From the cell containing the given text, extract its center point as (x, y) coordinate. 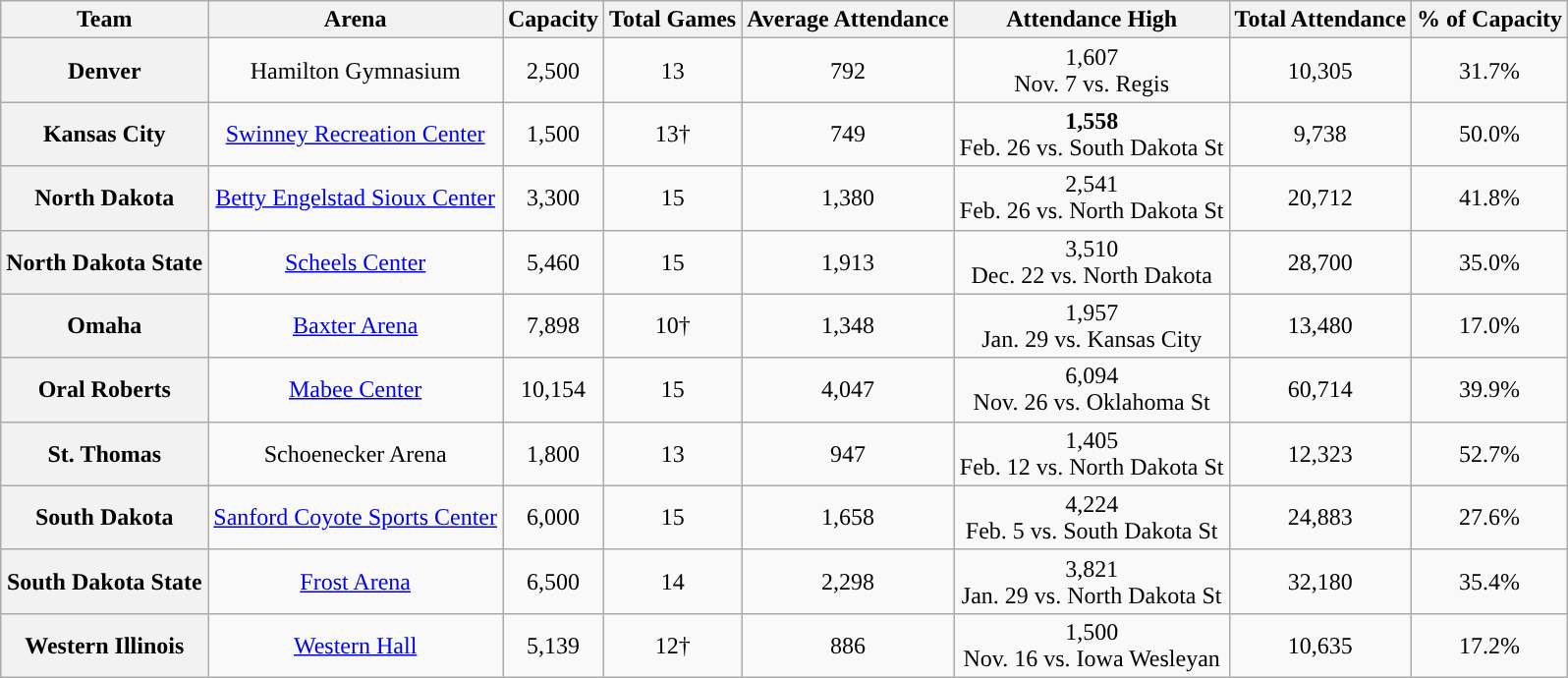
Attendance High (1092, 20)
1,558Feb. 26 vs. South Dakota St (1092, 134)
17.0% (1489, 326)
1,500Nov. 16 vs. Iowa Wesleyan (1092, 645)
5,139 (554, 645)
Schoenecker Arena (356, 454)
North Dakota State (104, 261)
792 (849, 71)
10,154 (554, 389)
Western Hall (356, 645)
Western Illinois (104, 645)
South Dakota (104, 517)
41.8% (1489, 198)
Mabee Center (356, 389)
10,635 (1320, 645)
Arena (356, 20)
4,224Feb. 5 vs. South Dakota St (1092, 517)
North Dakota (104, 198)
1,500 (554, 134)
14 (673, 582)
1,957Jan. 29 vs. Kansas City (1092, 326)
3,300 (554, 198)
Denver (104, 71)
% of Capacity (1489, 20)
St. Thomas (104, 454)
20,712 (1320, 198)
1,380 (849, 198)
1,658 (849, 517)
6,500 (554, 582)
Sanford Coyote Sports Center (356, 517)
Total Attendance (1320, 20)
60,714 (1320, 389)
4,047 (849, 389)
886 (849, 645)
39.9% (1489, 389)
17.2% (1489, 645)
32,180 (1320, 582)
2,500 (554, 71)
6,094Nov. 26 vs. Oklahoma St (1092, 389)
1,348 (849, 326)
Swinney Recreation Center (356, 134)
2,298 (849, 582)
Scheels Center (356, 261)
1,405Feb. 12 vs. North Dakota St (1092, 454)
Total Games (673, 20)
South Dakota State (104, 582)
3,510Dec. 22 vs. North Dakota (1092, 261)
5,460 (554, 261)
31.7% (1489, 71)
10,305 (1320, 71)
6,000 (554, 517)
Hamilton Gymnasium (356, 71)
2,541Feb. 26 vs. North Dakota St (1092, 198)
12,323 (1320, 454)
1,913 (849, 261)
Betty Engelstad Sioux Center (356, 198)
24,883 (1320, 517)
12† (673, 645)
10† (673, 326)
Kansas City (104, 134)
947 (849, 454)
749 (849, 134)
52.7% (1489, 454)
35.4% (1489, 582)
Team (104, 20)
35.0% (1489, 261)
1,607Nov. 7 vs. Regis (1092, 71)
Average Attendance (849, 20)
3,821Jan. 29 vs. North Dakota St (1092, 582)
50.0% (1489, 134)
28,700 (1320, 261)
Capacity (554, 20)
Frost Arena (356, 582)
Baxter Arena (356, 326)
Oral Roberts (104, 389)
13,480 (1320, 326)
Omaha (104, 326)
13† (673, 134)
27.6% (1489, 517)
7,898 (554, 326)
1,800 (554, 454)
9,738 (1320, 134)
